Pinpoint the cell where the given text exists, returning its (X, Y) midpoint coordinate. 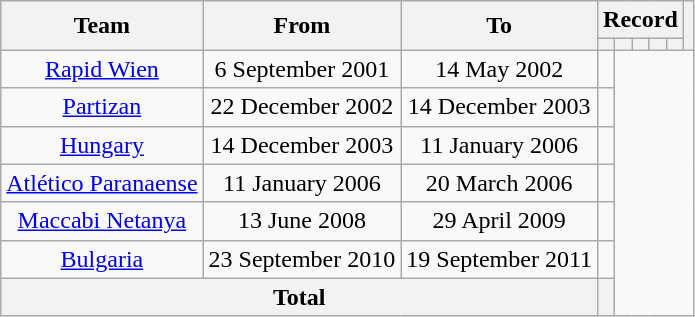
14 May 2002 (500, 69)
Rapid Wien (102, 69)
13 June 2008 (302, 221)
From (302, 26)
Record (641, 20)
Partizan (102, 107)
20 March 2006 (500, 183)
23 September 2010 (302, 259)
Hungary (102, 145)
Atlético Paranaense (102, 183)
29 April 2009 (500, 221)
To (500, 26)
Team (102, 26)
6 September 2001 (302, 69)
Maccabi Netanya (102, 221)
Bulgaria (102, 259)
22 December 2002 (302, 107)
Total (300, 297)
19 September 2011 (500, 259)
